Return the (x, y) coordinate for the center point of the cell that contains the specified text.  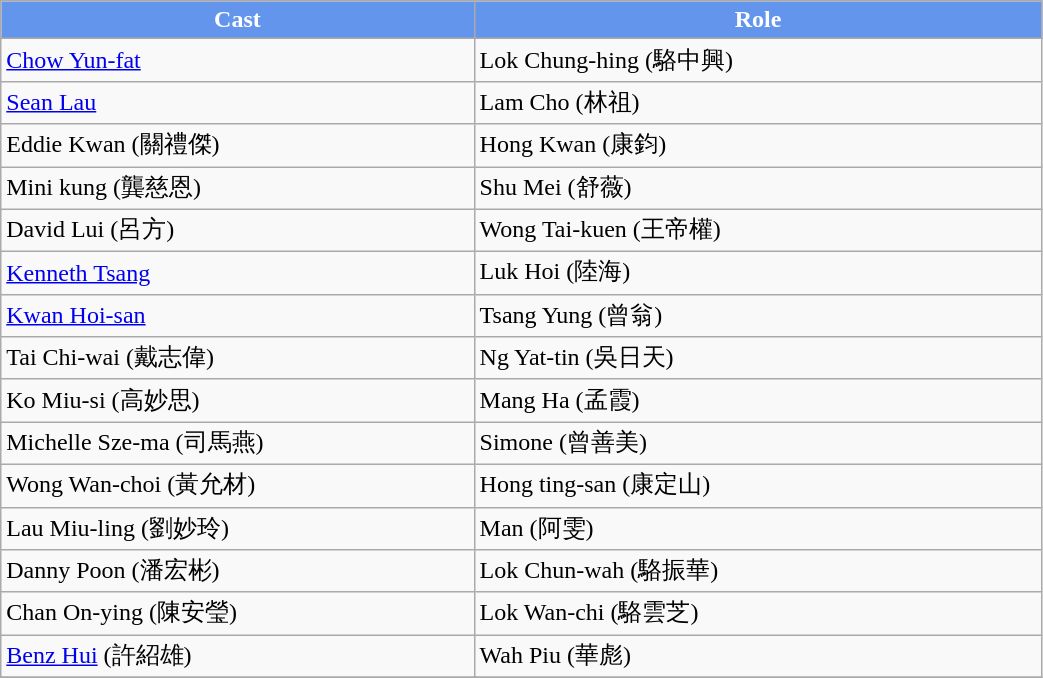
Wong Wan-choi (黃允材) (238, 486)
Wong Tai-kuen (王帝權) (758, 230)
Luk Hoi (陸海) (758, 274)
Lok Chung-hing (駱中興) (758, 60)
Cast (238, 20)
Kwan Hoi-san (238, 316)
Hong Kwan (康鈞) (758, 146)
Chow Yun-fat (238, 60)
Mini kung (龔慈恩) (238, 188)
Man (阿雯) (758, 528)
Michelle Sze-ma (司馬燕) (238, 444)
Chan On-ying (陳安瑩) (238, 614)
Lok Chun-wah (駱振華) (758, 572)
Ko Miu-si (高妙思) (238, 400)
Lam Cho (林祖) (758, 102)
Lau Miu-ling (劉妙玲) (238, 528)
Ng Yat-tin (吳日天) (758, 358)
Simone (曾善美) (758, 444)
Tai Chi-wai (戴志偉) (238, 358)
Kenneth Tsang (238, 274)
Role (758, 20)
Sean Lau (238, 102)
Tsang Yung (曾翁) (758, 316)
David Lui (呂方) (238, 230)
Danny Poon (潘宏彬) (238, 572)
Mang Ha (孟霞) (758, 400)
Hong ting-san (康定山) (758, 486)
Benz Hui (許紹雄) (238, 656)
Lok Wan-chi (駱雲芝) (758, 614)
Wah Piu (華彪) (758, 656)
Shu Mei (舒薇) (758, 188)
Eddie Kwan (關禮傑) (238, 146)
